Extract the [x, y] coordinate from the center of the cell holding the provided text.  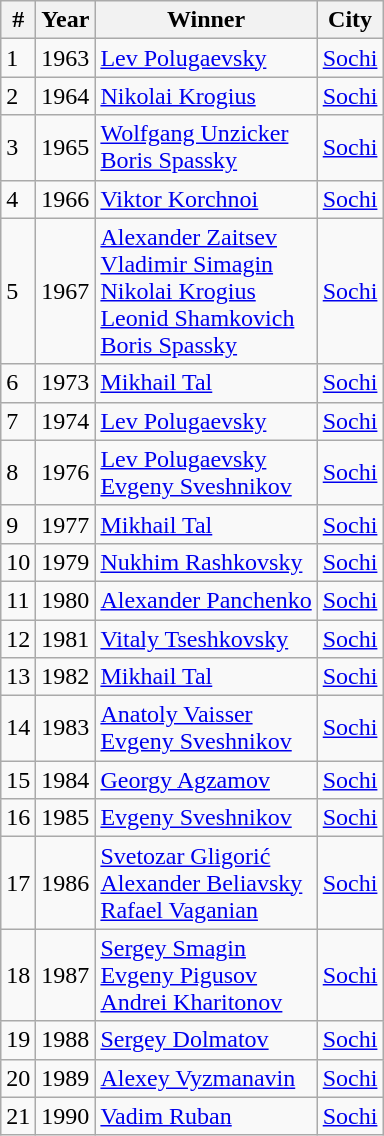
Sergey Dolmatov [206, 1040]
16 [18, 818]
Year [66, 20]
Alexey Vyzmanavin [206, 1078]
1985 [66, 818]
1981 [66, 639]
Svetozar Gligorić Alexander Beliavsky Rafael Vaganian [206, 883]
4 [18, 199]
17 [18, 883]
Evgeny Sveshnikov [206, 818]
Vadim Ruban [206, 1116]
9 [18, 524]
2 [18, 96]
1973 [66, 383]
1986 [66, 883]
15 [18, 780]
7 [18, 421]
21 [18, 1116]
Sergey Smagin Evgeny Pigusov Andrei Kharitonov [206, 975]
1983 [66, 728]
# [18, 20]
1967 [66, 291]
Alexander Zaitsev Vladimir Simagin Nikolai Krogius Leonid Shamkovich Boris Spassky [206, 291]
1987 [66, 975]
6 [18, 383]
Nikolai Krogius [206, 96]
1989 [66, 1078]
14 [18, 728]
1988 [66, 1040]
Georgy Agzamov [206, 780]
5 [18, 291]
Alexander Panchenko [206, 600]
1979 [66, 562]
Nukhim Rashkovsky [206, 562]
1990 [66, 1116]
Wolfgang Unzicker Boris Spassky [206, 148]
1977 [66, 524]
19 [18, 1040]
Winner [206, 20]
12 [18, 639]
1980 [66, 600]
Lev Polugaevsky Evgeny Sveshnikov [206, 472]
1974 [66, 421]
1963 [66, 58]
1982 [66, 677]
1 [18, 58]
Anatoly Vaisser Evgeny Sveshnikov [206, 728]
1984 [66, 780]
Viktor Korchnoi [206, 199]
1965 [66, 148]
1966 [66, 199]
18 [18, 975]
10 [18, 562]
1964 [66, 96]
13 [18, 677]
8 [18, 472]
City [350, 20]
11 [18, 600]
Vitaly Tseshkovsky [206, 639]
1976 [66, 472]
20 [18, 1078]
3 [18, 148]
